Pinpoint the cell where the given text exists, returning its (X, Y) midpoint coordinate. 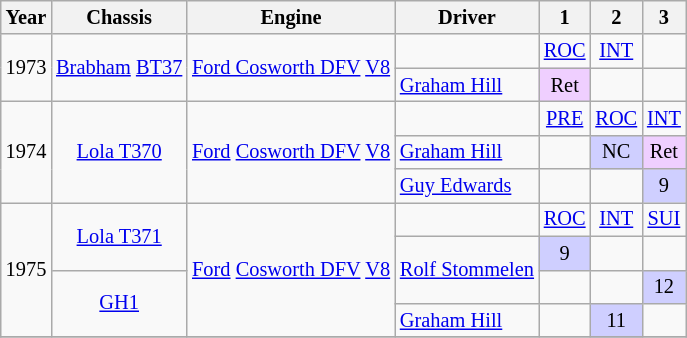
1974 (26, 152)
Chassis (119, 17)
Rolf Stommelen (467, 270)
Driver (467, 17)
1973 (26, 68)
Lola T371 (119, 236)
Engine (291, 17)
12 (664, 287)
2 (616, 17)
SUI (664, 219)
3 (664, 17)
11 (616, 320)
1975 (26, 270)
1 (565, 17)
Lola T370 (119, 152)
GH1 (119, 304)
Year (26, 17)
PRE (565, 118)
NC (616, 152)
Guy Edwards (467, 186)
Brabham BT37 (119, 68)
